Output the (X, Y) coordinate of the center of the cell containing the given text.  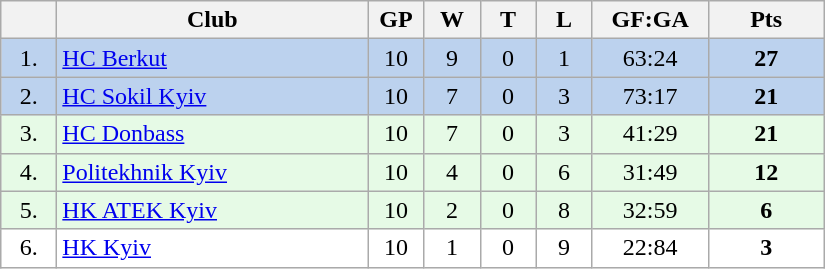
63:24 (650, 58)
Club (212, 20)
HK Kyiv (212, 248)
6. (29, 248)
HK ATEK Kyiv (212, 210)
Pts (766, 20)
12 (766, 172)
73:17 (650, 96)
31:49 (650, 172)
4 (452, 172)
HC Donbass (212, 134)
2. (29, 96)
GF:GA (650, 20)
5. (29, 210)
22:84 (650, 248)
T (508, 20)
L (564, 20)
8 (564, 210)
HC Sokil Kyiv (212, 96)
27 (766, 58)
3. (29, 134)
GP (396, 20)
2 (452, 210)
Politekhnik Kyiv (212, 172)
4. (29, 172)
41:29 (650, 134)
W (452, 20)
1. (29, 58)
HC Berkut (212, 58)
32:59 (650, 210)
